For the text-containing cell, return its midpoint in (X, Y) coordinate format. 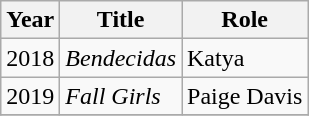
2019 (30, 96)
Bendecidas (121, 58)
Katya (245, 58)
Fall Girls (121, 96)
Paige Davis (245, 96)
Year (30, 20)
Title (121, 20)
2018 (30, 58)
Role (245, 20)
